Find where the given text appears and provide that cell's center as (x, y) coordinate. 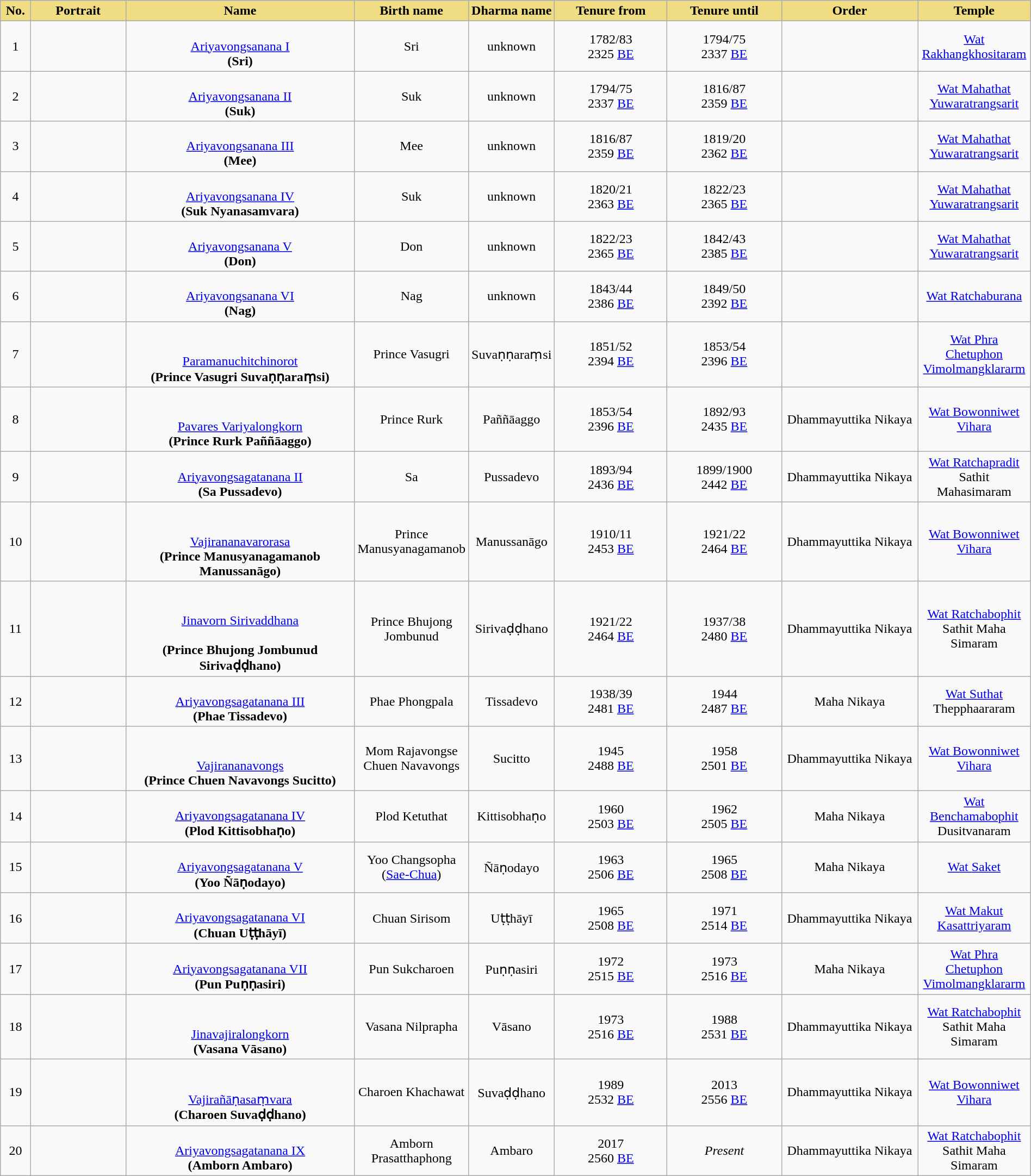
Present (724, 1150)
No. (15, 11)
Ariyavongsanana V(Don) (240, 246)
Wat Makut Kasattriyaram (974, 918)
19712514 BE (724, 918)
Vasana Nilprapha (412, 1026)
Wat Rakhangkhositaram (974, 46)
20132556 BE (724, 1092)
Prince Bhujong Jombunud (412, 629)
Sirivaḍḍhano (512, 629)
Vajirananavarorasa(Prince Manusyanagamanob Manussanāgo) (240, 542)
Vajirananavongs(Prince Chuen Navavongs Sucitto) (240, 759)
Tenure until (724, 11)
Puṇṇasiri (512, 969)
Ñāṇodayo (512, 867)
Jinavajiralongkorn(Vasana Vāsano) (240, 1026)
Nag (412, 296)
8 (15, 420)
1937/382480 BE (724, 629)
1851/522394 BE (611, 354)
1849/502392 BE (724, 296)
Order (849, 11)
1819/202362 BE (724, 146)
19602503 BE (611, 817)
Suvaḍḍhano (512, 1092)
Phae Phongpala (412, 701)
2 (15, 96)
Ariyavongsanana II(Suk) (240, 96)
Vajirañāṇasaṃvara(Charoen Suvaḍḍhano) (240, 1092)
Ariyavongsanana IV(Suk Nyanasamvara) (240, 196)
Pussadevo (512, 477)
1820/212363 BE (611, 196)
1910/112453 BE (611, 542)
Paññāaggo (512, 420)
Plod Ketuthat (412, 817)
13 (15, 759)
Amborn Prasatthaphong (412, 1150)
Birth name (412, 11)
19722515 BE (611, 969)
3 (15, 146)
19622505 BE (724, 817)
Pun Sukcharoen (412, 969)
Mom Rajavongse Chuen Navavongs (412, 759)
Yoo Changsopha (Sae-Chua) (412, 867)
Vāsano (512, 1026)
7 (15, 354)
Mee (412, 146)
14 (15, 817)
Ariyavongsagatanana II(Sa Pussadevo) (240, 477)
Suvaṇṇaraṃsi (512, 354)
19582501 BE (724, 759)
Ariyavongsagatanana V(Yoo Ñāṇodayo) (240, 867)
20 (15, 1150)
Pavares Variyalongkorn(Prince Rurk Paññāaggo) (240, 420)
Ariyavongsanana VI(Nag) (240, 296)
Sa (412, 477)
12 (15, 701)
5 (15, 246)
Sri (412, 46)
19882531 BE (724, 1026)
Ariyavongsagatanana VII(Pun Puṇṇasiri) (240, 969)
1938/392481 BE (611, 701)
Wat Ratchaburana (974, 296)
Chuan Sirisom (412, 918)
Tenure from (611, 11)
Manussanāgo (512, 542)
1782/832325 BE (611, 46)
16 (15, 918)
15 (15, 867)
Wat Ratchapradit Sathit Mahasimaram (974, 477)
19632506 BE (611, 867)
4 (15, 196)
Paramanuchitchinorot(Prince Vasugri Suvaṇṇaraṃsi) (240, 354)
19892532 BE (611, 1092)
Ambaro (512, 1150)
19 (15, 1092)
Ariyavongsanana III(Mee) (240, 146)
Ariyavongsanana I(Sri) (240, 46)
10 (15, 542)
Wat Suthat Thepphaararam (974, 701)
Sucitto (512, 759)
20172560 BE (611, 1150)
Wat Saket (974, 867)
19452488 BE (611, 759)
1842/432385 BE (724, 246)
18 (15, 1026)
11 (15, 629)
Kittisobhaṇo (512, 817)
Ariyavongsagatanana IV(Plod Kittisobhaṇo) (240, 817)
Prince Vasugri (412, 354)
Don (412, 246)
Wat Benchamabophit Dusitvanaram (974, 817)
19442487 BE (724, 701)
17 (15, 969)
Ariyavongsagatanana VI(Chuan Uṭṭhāyī) (240, 918)
Ariyavongsagatanana III(Phae Tissadevo) (240, 701)
1892/932435 BE (724, 420)
1893/942436 BE (611, 477)
Charoen Khachawat (412, 1092)
1 (15, 46)
Dharma name (512, 11)
Uṭṭhāyī (512, 918)
1899/19002442 BE (724, 477)
1843/442386 BE (611, 296)
Ariyavongsagatanana IX(Amborn Ambaro) (240, 1150)
6 (15, 296)
Portrait (78, 11)
Tissadevo (512, 701)
Temple (974, 11)
Prince Rurk (412, 420)
Jinavorn Sirivaddhana(Prince Bhujong Jombunud Sirivaḍḍhano) (240, 629)
9 (15, 477)
Name (240, 11)
Prince Manusyanagamanob (412, 542)
